Scan for the cell matching the given text and deliver its [x, y] coordinate at center. 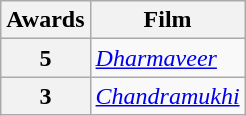
Awards [46, 20]
3 [46, 96]
Film [168, 20]
Chandramukhi [168, 96]
Dharmaveer [168, 58]
5 [46, 58]
